For the text-containing cell, return its midpoint in (X, Y) coordinate format. 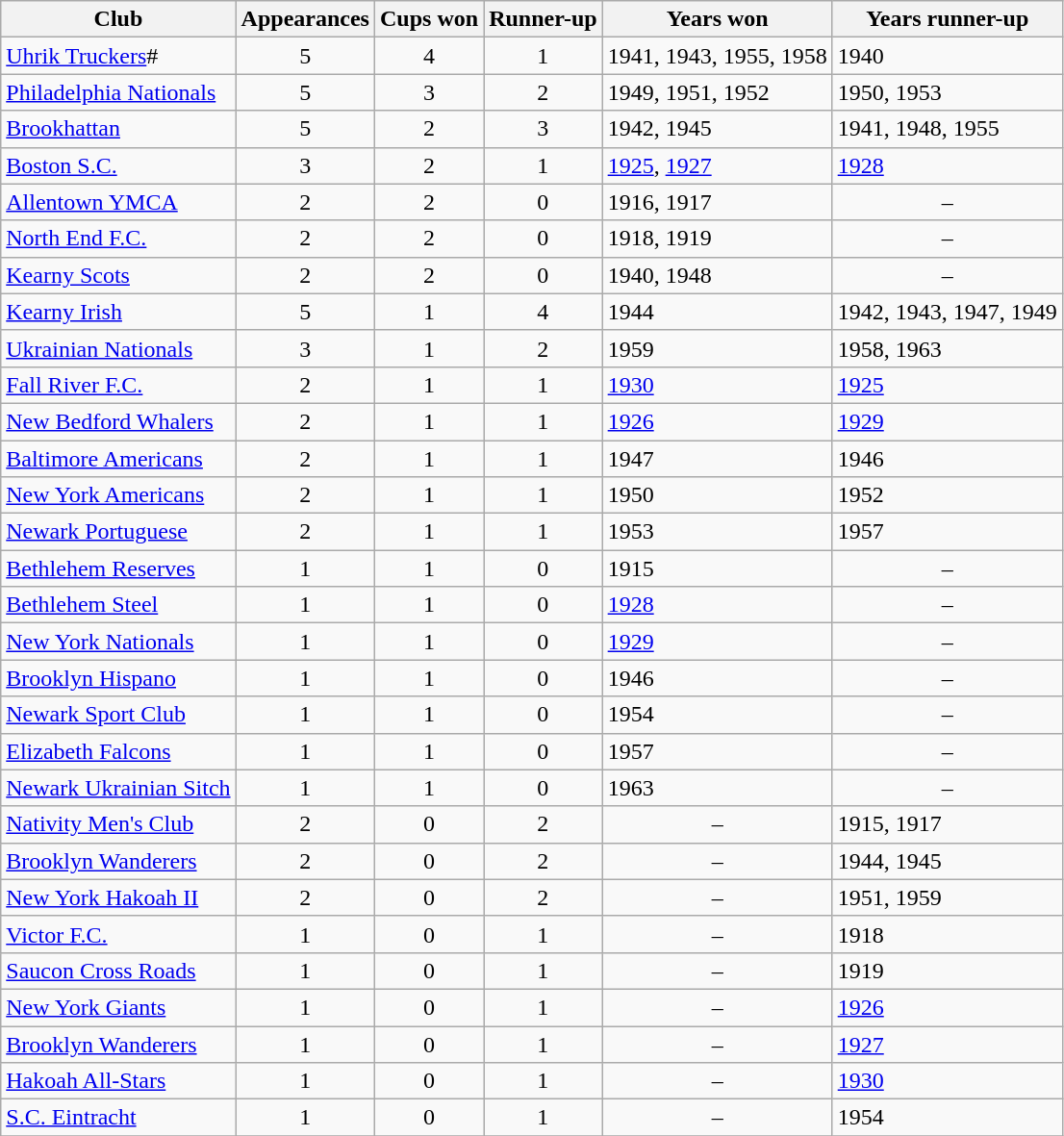
1942, 1945 (718, 129)
North End F.C. (118, 239)
Bethlehem Steel (118, 605)
Hakoah All-Stars (118, 1081)
New Bedford Whalers (118, 421)
Appearances (305, 19)
Baltimore Americans (118, 459)
1919 (947, 971)
1941, 1943, 1955, 1958 (718, 56)
Elizabeth Falcons (118, 751)
1959 (718, 348)
Ukrainian Nationals (118, 348)
1915, 1917 (947, 824)
Years won (718, 19)
1925 (947, 385)
1949, 1951, 1952 (718, 92)
1940, 1948 (718, 275)
Allentown YMCA (118, 202)
Newark Portuguese (118, 532)
1958, 1963 (947, 348)
Kearny Scots (118, 275)
Fall River F.C. (118, 385)
1942, 1943, 1947, 1949 (947, 312)
1947 (718, 459)
1944 (718, 312)
1915 (718, 568)
New York Nationals (118, 642)
1940 (947, 56)
Bethlehem Reserves (118, 568)
Uhrik Truckers# (118, 56)
Runner-up (544, 19)
1950, 1953 (947, 92)
New York Americans (118, 495)
1951, 1959 (947, 897)
Kearny Irish (118, 312)
S.C. Eintracht (118, 1118)
1918, 1919 (718, 239)
Club (118, 19)
Boston S.C. (118, 165)
New York Hakoah II (118, 897)
1925, 1927 (718, 165)
1950 (718, 495)
1963 (718, 788)
1944, 1945 (947, 861)
Brookhattan (118, 129)
Newark Sport Club (118, 715)
1952 (947, 495)
1927 (947, 1044)
Brooklyn Hispano (118, 678)
New York Giants (118, 1007)
Cups won (429, 19)
1953 (718, 532)
Victor F.C. (118, 934)
Saucon Cross Roads (118, 971)
Years runner-up (947, 19)
1918 (947, 934)
Philadelphia Nationals (118, 92)
Newark Ukrainian Sitch (118, 788)
Nativity Men's Club (118, 824)
1941, 1948, 1955 (947, 129)
1916, 1917 (718, 202)
